From the cell containing the given text, extract its center point as (x, y) coordinate. 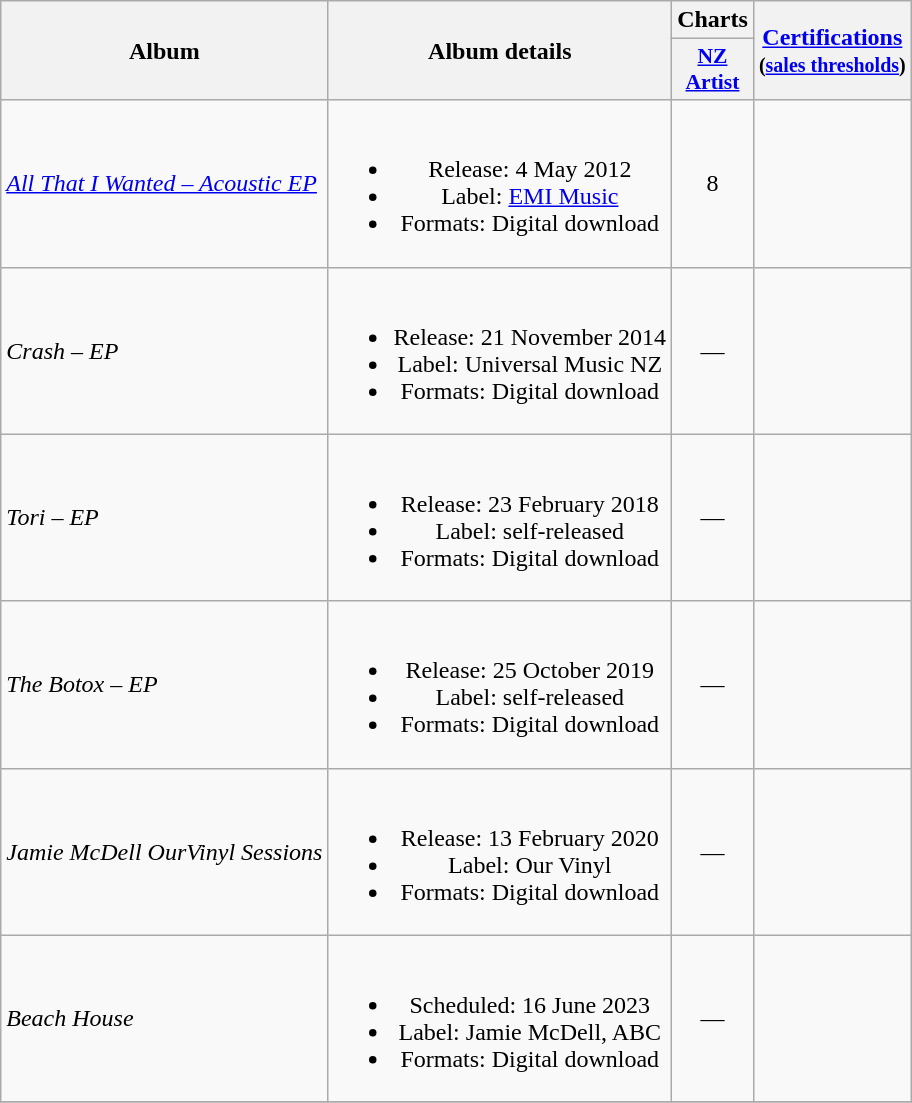
Certifications(sales thresholds) (832, 50)
Release: 23 February 2018Label: self-releasedFormats: Digital download (500, 518)
All That I Wanted – Acoustic EP (164, 184)
NZArtist (713, 70)
8 (713, 184)
Release: 4 May 2012Label: EMI MusicFormats: Digital download (500, 184)
Jamie McDell OurVinyl Sessions (164, 852)
Release: 13 February 2020Label: Our VinylFormats: Digital download (500, 852)
Release: 21 November 2014Label: Universal Music NZFormats: Digital download (500, 350)
Album (164, 50)
The Botox – EP (164, 684)
Scheduled: 16 June 2023Label: Jamie McDell, ABCFormats: Digital download (500, 1018)
Album details (500, 50)
Tori – EP (164, 518)
Beach House (164, 1018)
Charts (713, 20)
Release: 25 October 2019Label: self-releasedFormats: Digital download (500, 684)
Crash – EP (164, 350)
